Find where the given text appears and provide that cell's center as (X, Y) coordinate. 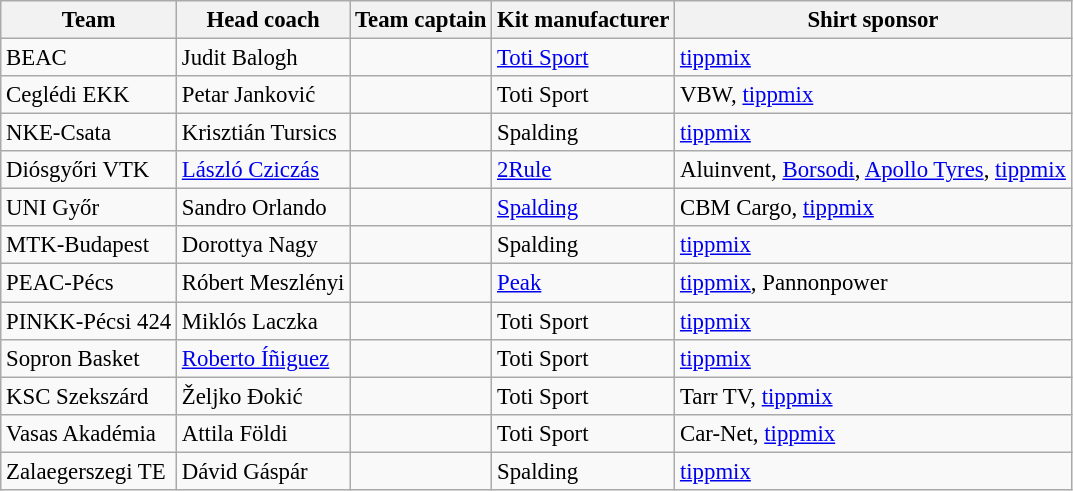
Dávid Gáspár (264, 471)
VBW, tippmix (874, 95)
Judit Balogh (264, 58)
Miklós Laczka (264, 321)
PINKK-Pécsi 424 (89, 321)
Sandro Orlando (264, 208)
Shirt sponsor (874, 20)
Kit manufacturer (584, 20)
Ceglédi EKK (89, 95)
CBM Cargo, tippmix (874, 208)
2Rule (584, 170)
Tarr TV, tippmix (874, 396)
Petar Janković (264, 95)
BEAC (89, 58)
Team (89, 20)
Roberto Íñiguez (264, 358)
Dorottya Nagy (264, 245)
Krisztián Tursics (264, 133)
PEAC-Pécs (89, 283)
KSC Szekszárd (89, 396)
Diósgyőri VTK (89, 170)
Attila Földi (264, 433)
Peak (584, 283)
UNI Győr (89, 208)
MTK-Budapest (89, 245)
Car-Net, tippmix (874, 433)
Sopron Basket (89, 358)
Zalaegerszegi TE (89, 471)
tippmix, Pannonpower (874, 283)
László Cziczás (264, 170)
NKE-Csata (89, 133)
Vasas Akadémia (89, 433)
Head coach (264, 20)
Róbert Meszlényi (264, 283)
Željko Đokić (264, 396)
Aluinvent, Borsodi, Apollo Tyres, tippmix (874, 170)
Team captain (421, 20)
